Determine the (x, y) coordinate at the center of the cell enclosing the given text.  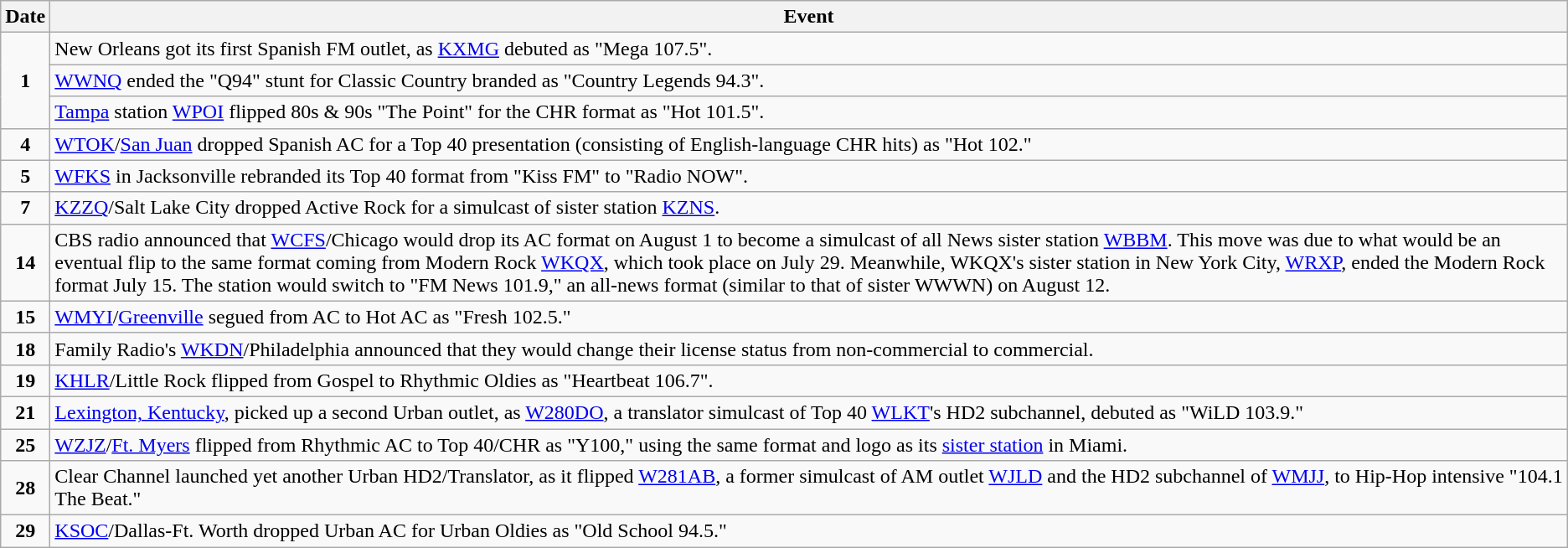
KSOC/Dallas-Ft. Worth dropped Urban AC for Urban Oldies as "Old School 94.5." (809, 531)
15 (25, 317)
18 (25, 349)
Lexington, Kentucky, picked up a second Urban outlet, as W280DO, a translator simulcast of Top 40 WLKT's HD2 subchannel, debuted as "WiLD 103.9." (809, 412)
25 (25, 445)
Tampa station WPOI flipped 80s & 90s "The Point" for the CHR format as "Hot 101.5". (809, 112)
WFKS in Jacksonville rebranded its Top 40 format from "Kiss FM" to "Radio NOW". (809, 176)
1 (25, 80)
5 (25, 176)
Event (809, 17)
19 (25, 380)
21 (25, 412)
WZJZ/Ft. Myers flipped from Rhythmic AC to Top 40/CHR as "Y100," using the same format and logo as its sister station in Miami. (809, 445)
WMYI/Greenville segued from AC to Hot AC as "Fresh 102.5." (809, 317)
KZZQ/Salt Lake City dropped Active Rock for a simulcast of sister station KZNS. (809, 208)
WWNQ ended the "Q94" stunt for Classic Country branded as "Country Legends 94.3". (809, 80)
WTOK/San Juan dropped Spanish AC for a Top 40 presentation (consisting of English-language CHR hits) as "Hot 102." (809, 144)
28 (25, 488)
14 (25, 262)
29 (25, 531)
KHLR/Little Rock flipped from Gospel to Rhythmic Oldies as "Heartbeat 106.7". (809, 380)
New Orleans got its first Spanish FM outlet, as KXMG debuted as "Mega 107.5". (809, 49)
7 (25, 208)
4 (25, 144)
Family Radio's WKDN/Philadelphia announced that they would change their license status from non-commercial to commercial. (809, 349)
Date (25, 17)
